Identify which cell holds the provided text, then report its [x, y] central coordinate. 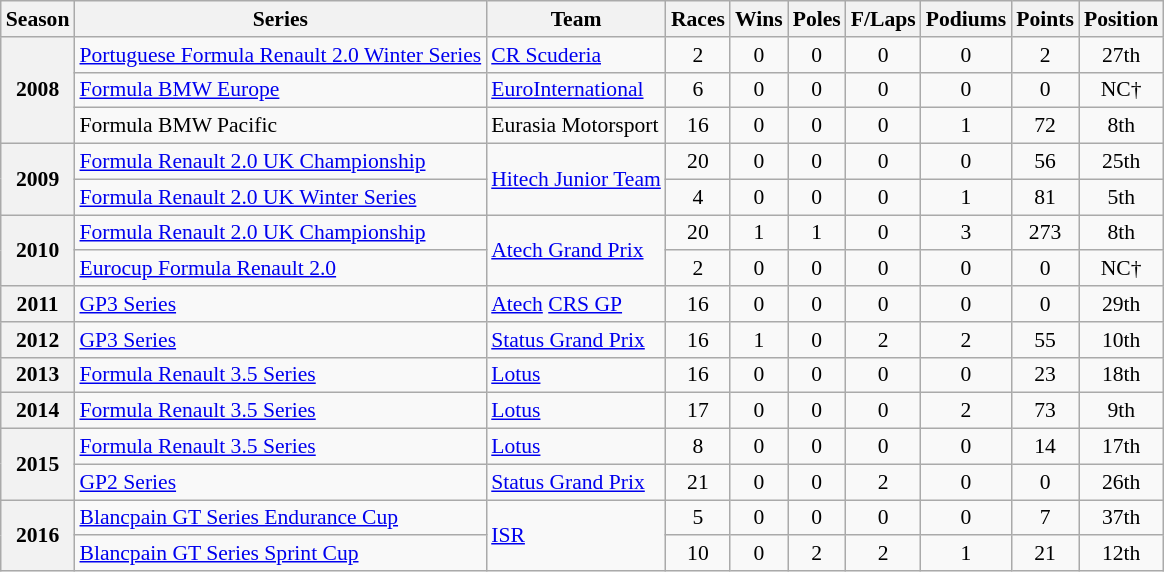
Position [1121, 19]
Season [38, 19]
55 [1045, 340]
Formula Renault 2.0 UK Winter Series [280, 197]
17 [698, 411]
8 [698, 447]
14 [1045, 447]
29th [1121, 304]
Formula BMW Pacific [280, 126]
27th [1121, 55]
Poles [817, 19]
2012 [38, 340]
2009 [38, 180]
Points [1045, 19]
Blancpain GT Series Endurance Cup [280, 518]
72 [1045, 126]
Formula BMW Europe [280, 90]
10th [1121, 340]
26th [1121, 482]
Podiums [966, 19]
37th [1121, 518]
3 [966, 233]
Atech CRS GP [576, 304]
6 [698, 90]
56 [1045, 162]
Team [576, 19]
73 [1045, 411]
2008 [38, 90]
18th [1121, 375]
81 [1045, 197]
Series [280, 19]
2013 [38, 375]
25th [1121, 162]
2011 [38, 304]
Races [698, 19]
EuroInternational [576, 90]
Atech Grand Prix [576, 250]
Blancpain GT Series Sprint Cup [280, 554]
2010 [38, 250]
Wins [759, 19]
CR Scuderia [576, 55]
Eurasia Motorsport [576, 126]
Eurocup Formula Renault 2.0 [280, 269]
2016 [38, 536]
5 [698, 518]
4 [698, 197]
12th [1121, 554]
10 [698, 554]
17th [1121, 447]
Portuguese Formula Renault 2.0 Winter Series [280, 55]
F/Laps [884, 19]
273 [1045, 233]
ISR [576, 536]
5th [1121, 197]
2015 [38, 464]
Hitech Junior Team [576, 180]
9th [1121, 411]
7 [1045, 518]
GP2 Series [280, 482]
2014 [38, 411]
23 [1045, 375]
